Locate the cell with the specified text and output its [x, y] center coordinate. 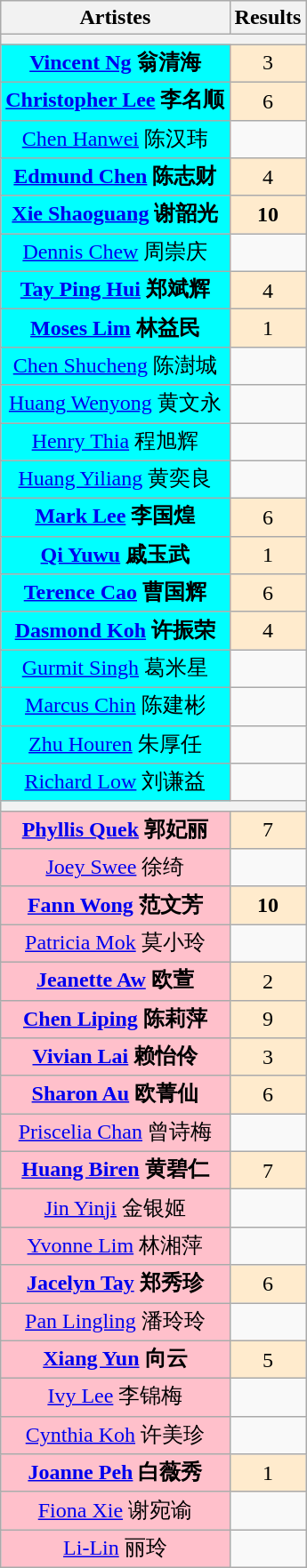
Artistes [116, 18]
Richard Low 刘谦益 [116, 782]
Qi Yuwu 戚玉武 [116, 555]
Vivian Lai 赖怡伶 [116, 1058]
Huang Biren 黄碧仁 [116, 1170]
Ivy Lee 李锦梅 [116, 1397]
Phyllis Quek 郭妃丽 [116, 830]
Results [268, 18]
Priscelia Chan 曾诗梅 [116, 1132]
Xiang Yun 向云 [116, 1360]
Moses Lim 林益民 [116, 329]
9 [268, 1019]
Fiona Xie 谢宛谕 [116, 1511]
Sharon Au 欧菁仙 [116, 1095]
2 [268, 981]
Gurmit Singh 葛米星 [116, 668]
Fann Wong 范文芳 [116, 905]
Huang Yiliang 黄奕良 [116, 480]
Edmund Chen 陈志财 [116, 178]
Dasmond Koh 许振荣 [116, 631]
Terence Cao 曹国辉 [116, 594]
Jin Yinji 金银姬 [116, 1209]
Yvonne Lim 林湘萍 [116, 1246]
5 [268, 1360]
Jeanette Aw 欧萱 [116, 981]
Joanne Peh 白薇秀 [116, 1474]
Dennis Chew 周崇庆 [116, 252]
Mark Lee 李国煌 [116, 517]
Patricia Mok 莫小玲 [116, 944]
Chen Shucheng 陈澍城 [116, 366]
Marcus Chin 陈建彬 [116, 706]
Joey Swee 徐绮 [116, 868]
Chen Liping 陈莉萍 [116, 1019]
Vincent Ng 翁清海 [116, 64]
Huang Wenyong 黄文永 [116, 404]
Cynthia Koh 许美珍 [116, 1435]
Li-Lin 丽玲 [116, 1548]
Chen Hanwei 陈汉玮 [116, 139]
Pan Lingling 潘玲玲 [116, 1323]
Xie Shaoguang 谢韶光 [116, 215]
Henry Thia 程旭辉 [116, 443]
Zhu Houren 朱厚任 [116, 745]
Christopher Lee 李名顺 [116, 101]
Tay Ping Hui 郑斌辉 [116, 290]
Jacelyn Tay 郑秀珍 [116, 1284]
